Pinpoint the cell where the given text exists, returning its (x, y) midpoint coordinate. 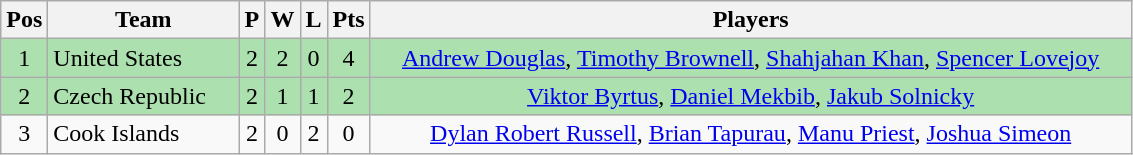
United States (144, 58)
Players (750, 20)
W (282, 20)
Dylan Robert Russell, Brian Tapurau, Manu Priest, Joshua Simeon (750, 134)
Pos (24, 20)
P (252, 20)
L (314, 20)
Czech Republic (144, 96)
Cook Islands (144, 134)
3 (24, 134)
4 (348, 58)
Team (144, 20)
Andrew Douglas, Timothy Brownell, Shahjahan Khan, Spencer Lovejoy (750, 58)
Pts (348, 20)
Viktor Byrtus, Daniel Mekbib, Jakub Solnicky (750, 96)
